Search for the cell housing the specified text and yield its [x, y] center coordinate. 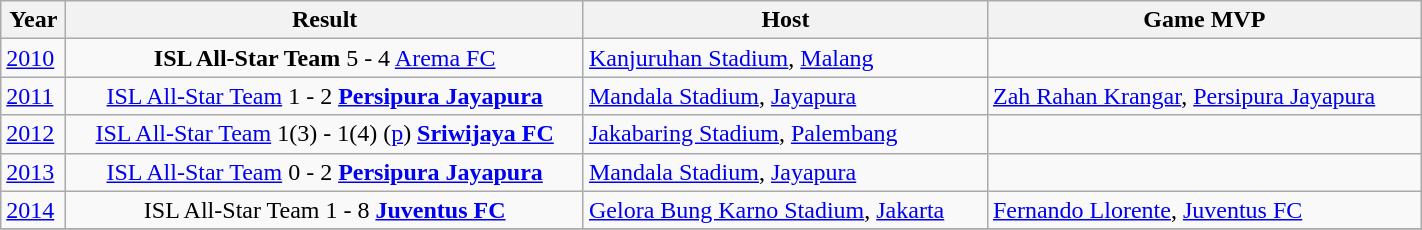
2014 [34, 210]
2012 [34, 134]
ISL All-Star Team 1 - 2 Persipura Jayapura [325, 96]
2011 [34, 96]
Year [34, 20]
Fernando Llorente, Juventus FC [1204, 210]
Kanjuruhan Stadium, Malang [785, 58]
ISL All-Star Team 0 - 2 Persipura Jayapura [325, 172]
ISL All-Star Team 1 - 8 Juventus FC [325, 210]
Host [785, 20]
Gelora Bung Karno Stadium, Jakarta [785, 210]
Game MVP [1204, 20]
Jakabaring Stadium, Palembang [785, 134]
ISL All-Star Team 1(3) - 1(4) (p) Sriwijaya FC [325, 134]
Result [325, 20]
ISL All-Star Team 5 - 4 Arema FC [325, 58]
Zah Rahan Krangar, Persipura Jayapura [1204, 96]
2010 [34, 58]
2013 [34, 172]
